Search for the cell housing the specified text and yield its (X, Y) center coordinate. 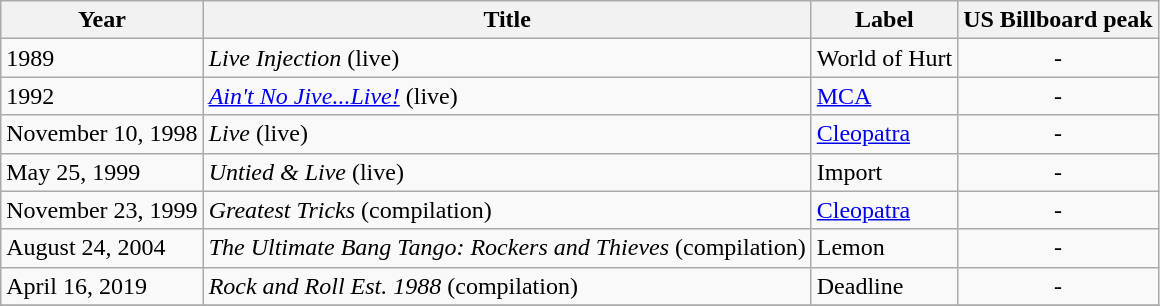
Ain't No Jive...Live! (live) (507, 96)
Live (live) (507, 134)
November 23, 1999 (102, 210)
1989 (102, 58)
MCA (884, 96)
Year (102, 20)
Lemon (884, 248)
Untied & Live (live) (507, 172)
August 24, 2004 (102, 248)
Live Injection (live) (507, 58)
Rock and Roll Est. 1988 (compilation) (507, 286)
Title (507, 20)
World of Hurt (884, 58)
Deadline (884, 286)
The Ultimate Bang Tango: Rockers and Thieves (compilation) (507, 248)
April 16, 2019 (102, 286)
May 25, 1999 (102, 172)
Greatest Tricks (compilation) (507, 210)
US Billboard peak (1058, 20)
November 10, 1998 (102, 134)
Import (884, 172)
Label (884, 20)
1992 (102, 96)
